Determine the [X, Y] coordinate at the center of the cell enclosing the given text.  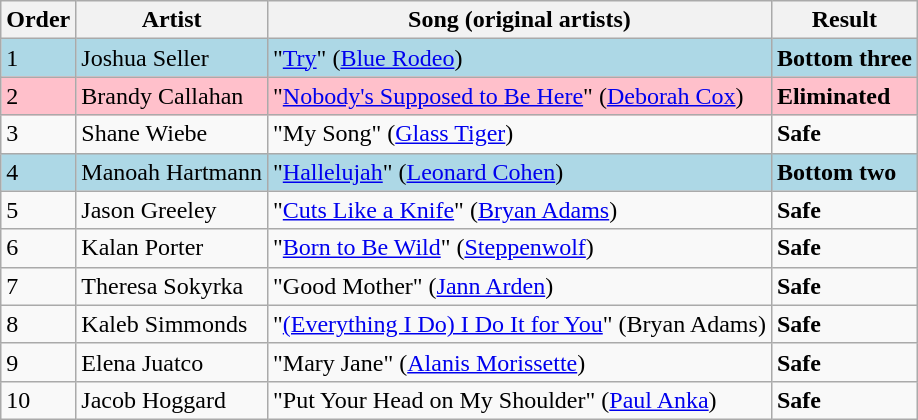
Jason Greeley [172, 210]
Bottom three [844, 58]
"Cuts Like a Knife" (Bryan Adams) [519, 210]
5 [38, 210]
Elena Juatco [172, 362]
10 [38, 400]
"(Everything I Do) I Do It for You" (Bryan Adams) [519, 324]
Joshua Seller [172, 58]
Order [38, 20]
"Born to Be Wild" (Steppenwolf) [519, 248]
Artist [172, 20]
Result [844, 20]
9 [38, 362]
Theresa Sokyrka [172, 286]
2 [38, 96]
Bottom two [844, 172]
4 [38, 172]
3 [38, 134]
Jacob Hoggard [172, 400]
Brandy Callahan [172, 96]
6 [38, 248]
"Hallelujah" (Leonard Cohen) [519, 172]
Kalan Porter [172, 248]
7 [38, 286]
"Nobody's Supposed to Be Here" (Deborah Cox) [519, 96]
8 [38, 324]
Shane Wiebe [172, 134]
Manoah Hartmann [172, 172]
Eliminated [844, 96]
"Try" (Blue Rodeo) [519, 58]
"My Song" (Glass Tiger) [519, 134]
"Put Your Head on My Shoulder" (Paul Anka) [519, 400]
"Mary Jane" (Alanis Morissette) [519, 362]
"Good Mother" (Jann Arden) [519, 286]
Song (original artists) [519, 20]
Kaleb Simmonds [172, 324]
1 [38, 58]
